Locate the cell with the specified text and output its (X, Y) center coordinate. 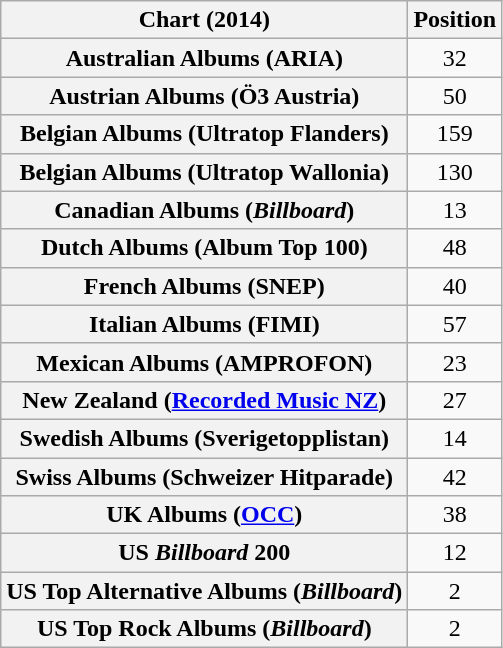
Canadian Albums (Billboard) (204, 210)
38 (455, 515)
Position (455, 20)
Italian Albums (FIMI) (204, 324)
Chart (2014) (204, 20)
Belgian Albums (Ultratop Flanders) (204, 134)
48 (455, 248)
Australian Albums (ARIA) (204, 58)
50 (455, 96)
Austrian Albums (Ö3 Austria) (204, 96)
Mexican Albums (AMPROFON) (204, 362)
159 (455, 134)
23 (455, 362)
130 (455, 172)
US Top Rock Albums (Billboard) (204, 629)
42 (455, 477)
Dutch Albums (Album Top 100) (204, 248)
40 (455, 286)
27 (455, 400)
Belgian Albums (Ultratop Wallonia) (204, 172)
US Top Alternative Albums (Billboard) (204, 591)
New Zealand (Recorded Music NZ) (204, 400)
13 (455, 210)
32 (455, 58)
57 (455, 324)
US Billboard 200 (204, 553)
Swedish Albums (Sverigetopplistan) (204, 438)
French Albums (SNEP) (204, 286)
Swiss Albums (Schweizer Hitparade) (204, 477)
14 (455, 438)
12 (455, 553)
UK Albums (OCC) (204, 515)
